Output the (X, Y) coordinate of the center of the cell containing the given text.  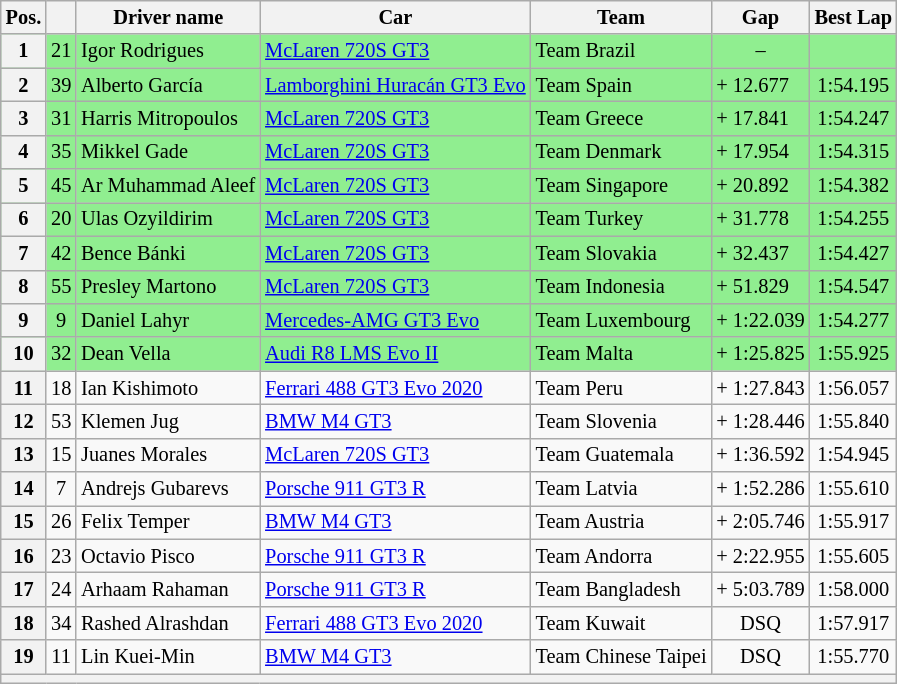
Mercedes-AMG GT3 Evo (395, 320)
24 (61, 589)
Presley Martono (168, 287)
Lamborghini Huracán GT3 Evo (395, 85)
5 (24, 186)
39 (61, 85)
+ 20.892 (760, 186)
Igor Rodrigues (168, 51)
1:57.917 (854, 623)
+ 5:03.789 (760, 589)
Ian Kishimoto (168, 388)
Daniel Lahyr (168, 320)
1:54.255 (854, 219)
Team Bangladesh (622, 589)
Harris Mitropoulos (168, 118)
Team Austria (622, 522)
Team (622, 17)
Audi R8 LMS Evo II (395, 354)
Team Andorra (622, 556)
Team Turkey (622, 219)
1:55.840 (854, 421)
Ar Muhammad Aleef (168, 186)
17 (24, 589)
10 (24, 354)
8 (24, 287)
1:54.547 (854, 287)
Felix Temper (168, 522)
19 (24, 657)
1:55.605 (854, 556)
1 (24, 51)
20 (61, 219)
Team Malta (622, 354)
Gap (760, 17)
12 (24, 421)
42 (61, 253)
Team Greece (622, 118)
Best Lap (854, 17)
Alberto García (168, 85)
Car (395, 17)
1:55.770 (854, 657)
Arhaam Rahaman (168, 589)
+ 31.778 (760, 219)
+ 1:25.825 (760, 354)
+ 12.677 (760, 85)
1:55.917 (854, 522)
Team Peru (622, 388)
Team Luxembourg (622, 320)
1:54.315 (854, 152)
1:54.195 (854, 85)
Team Brazil (622, 51)
13 (24, 455)
+ 1:52.286 (760, 489)
+ 1:28.446 (760, 421)
32 (61, 354)
+ 32.437 (760, 253)
1:56.057 (854, 388)
Bence Bánki (168, 253)
4 (24, 152)
Dean Vella (168, 354)
+ 17.841 (760, 118)
6 (24, 219)
35 (61, 152)
53 (61, 421)
Team Spain (622, 85)
Juanes Morales (168, 455)
+ 1:36.592 (760, 455)
Team Guatemala (622, 455)
55 (61, 287)
Team Denmark (622, 152)
+ 2:22.955 (760, 556)
45 (61, 186)
+ 1:22.039 (760, 320)
Klemen Jug (168, 421)
26 (61, 522)
3 (24, 118)
1:58.000 (854, 589)
1:54.247 (854, 118)
Team Kuwait (622, 623)
1:55.925 (854, 354)
+ 17.954 (760, 152)
16 (24, 556)
Team Latvia (622, 489)
Rashed Alrashdan (168, 623)
Team Indonesia (622, 287)
1:54.382 (854, 186)
1:55.610 (854, 489)
1:54.427 (854, 253)
Team Singapore (622, 186)
Ulas Ozyildirim (168, 219)
23 (61, 556)
Andrejs Gubarevs (168, 489)
31 (61, 118)
21 (61, 51)
Mikkel Gade (168, 152)
+ 1:27.843 (760, 388)
+ 51.829 (760, 287)
Team Slovakia (622, 253)
1:54.945 (854, 455)
Octavio Pisco (168, 556)
Pos. (24, 17)
Driver name (168, 17)
34 (61, 623)
14 (24, 489)
Lin Kuei-Min (168, 657)
Team Chinese Taipei (622, 657)
Team Slovenia (622, 421)
– (760, 51)
2 (24, 85)
1:54.277 (854, 320)
+ 2:05.746 (760, 522)
